Locate the cell with the specified text and output its [X, Y] center coordinate. 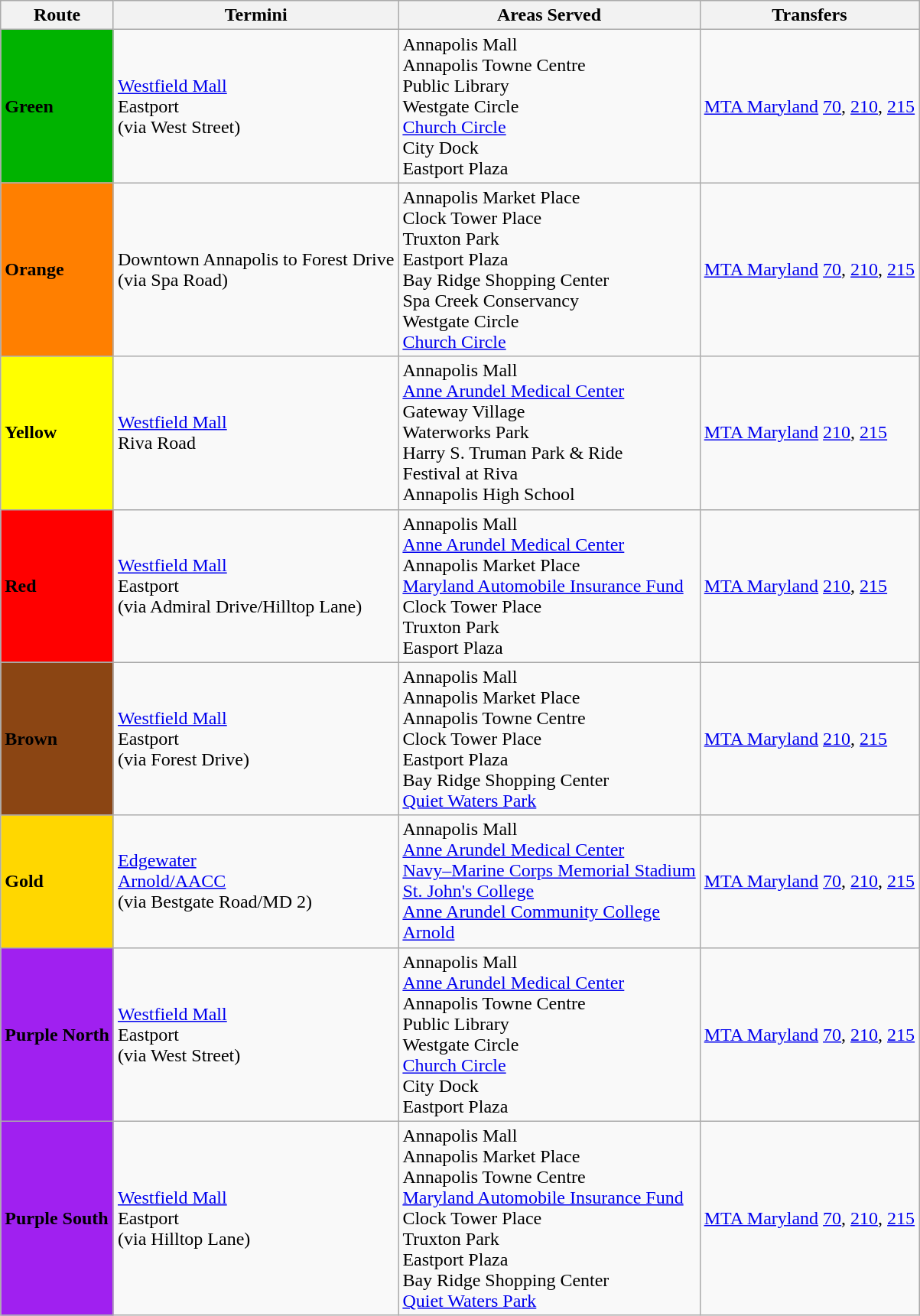
Westfield MallEastport(via Admiral Drive/Hilltop Lane) [255, 586]
Annapolis MallAnne Arundel Medical CenterAnnapolis Market PlaceMaryland Automobile Insurance FundClock Tower PlaceTruxton ParkEasport Plaza [549, 586]
Gold [57, 881]
Westfield MallRiva Road [255, 433]
Route [57, 15]
Green [57, 106]
Annapolis Mall Anne Arundel Medical CenterNavy–Marine Corps Memorial StadiumSt. John's CollegeAnne Arundel Community CollegeArnold [549, 881]
Westfield MallEastport(via Forest Drive) [255, 739]
Westfield MallEastport(via Hilltop Lane) [255, 1218]
Transfers [809, 15]
Purple North [57, 1034]
Annapolis MallAnnapolis Towne CentrePublic LibraryWestgate CircleChurch CircleCity DockEastport Plaza [549, 106]
EdgewaterArnold/AACC(via Bestgate Road/MD 2) [255, 881]
Termini [255, 15]
Orange [57, 269]
Downtown Annapolis to Forest Drive(via Spa Road) [255, 269]
Annapolis MallAnnapolis Market PlaceAnnapolis Towne CentreClock Tower PlaceEastport PlazaBay Ridge Shopping CenterQuiet Waters Park [549, 739]
Areas Served [549, 15]
Annapolis Mall Anne Arundel Medical CenterAnnapolis Towne CentrePublic LibraryWestgate CircleChurch CircleCity DockEastport Plaza [549, 1034]
Annapolis MallAnne Arundel Medical CenterGateway VillageWaterworks ParkHarry S. Truman Park & RideFestival at RivaAnnapolis High School [549, 433]
Yellow [57, 433]
Purple South [57, 1218]
Brown [57, 739]
Red [57, 586]
Annapolis Market PlaceClock Tower PlaceTruxton ParkEastport PlazaBay Ridge Shopping CenterSpa Creek ConservancyWestgate CircleChurch Circle [549, 269]
